Capture the cell that displays the provided text and extract its (X, Y) central coordinate. 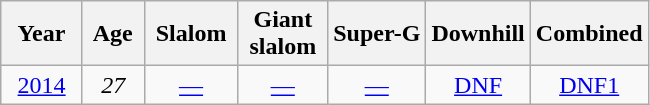
27 (113, 85)
Downhill (478, 34)
DNF (478, 85)
Age (113, 34)
Year (42, 34)
2014 (42, 85)
Combined (589, 34)
Super-G (377, 34)
DNF1 (589, 85)
Slalom (191, 34)
Giant slalom (283, 34)
